For the text-containing cell, return its midpoint in [X, Y] coordinate format. 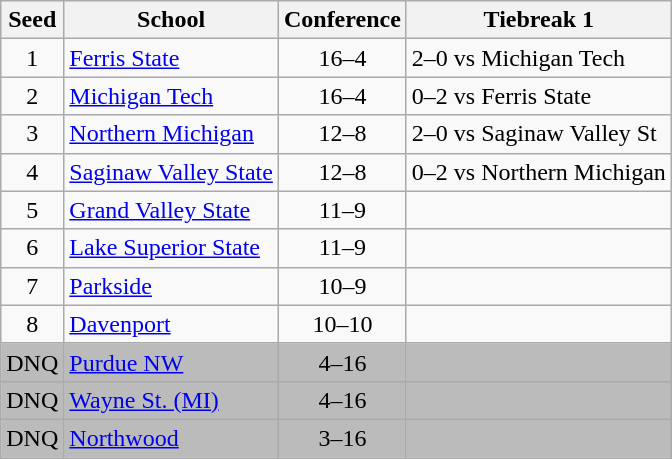
4 [32, 172]
3–16 [342, 438]
Seed [32, 20]
Wayne St. (MI) [172, 400]
8 [32, 324]
10–10 [342, 324]
School [172, 20]
2–0 vs Saginaw Valley St [538, 134]
0–2 vs Northern Michigan [538, 172]
Lake Superior State [172, 248]
Ferris State [172, 58]
3 [32, 134]
Conference [342, 20]
6 [32, 248]
Michigan Tech [172, 96]
Tiebreak 1 [538, 20]
5 [32, 210]
Grand Valley State [172, 210]
Northern Michigan [172, 134]
Davenport [172, 324]
2–0 vs Michigan Tech [538, 58]
2 [32, 96]
Parkside [172, 286]
7 [32, 286]
Northwood [172, 438]
10–9 [342, 286]
Saginaw Valley State [172, 172]
1 [32, 58]
Purdue NW [172, 362]
0–2 vs Ferris State [538, 96]
